Find where the given text appears and provide that cell's center as [X, Y] coordinate. 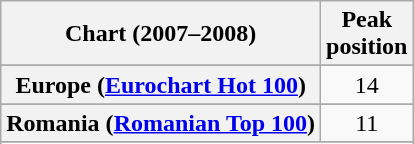
Europe (Eurochart Hot 100) [161, 85]
11 [367, 123]
Chart (2007–2008) [161, 34]
Romania (Romanian Top 100) [161, 123]
Peakposition [367, 34]
14 [367, 85]
